From the cell containing the given text, extract its center point as (X, Y) coordinate. 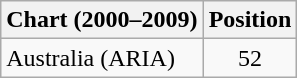
Position (250, 20)
Chart (2000–2009) (102, 20)
52 (250, 58)
Australia (ARIA) (102, 58)
